Pinpoint the cell where the given text exists, returning its (X, Y) midpoint coordinate. 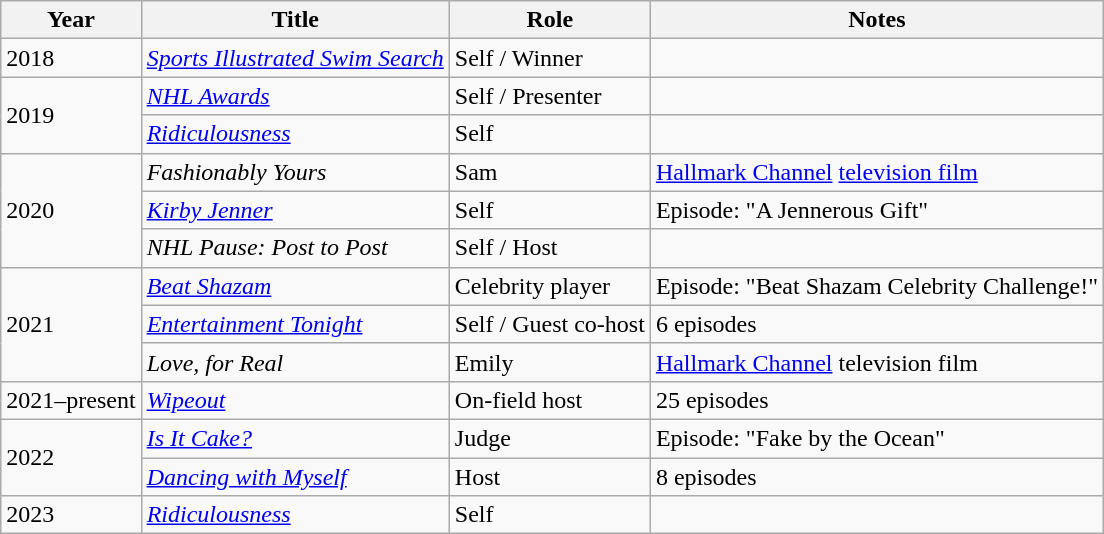
25 episodes (876, 400)
Notes (876, 20)
2020 (71, 210)
Self / Presenter (550, 96)
6 episodes (876, 324)
Judge (550, 438)
Sam (550, 172)
2018 (71, 58)
2022 (71, 457)
Title (295, 20)
Episode: "A Jennerous Gift" (876, 210)
NHL Awards (295, 96)
Host (550, 477)
Beat Shazam (295, 286)
NHL Pause: Post to Post (295, 248)
Wipeout (295, 400)
2023 (71, 515)
Celebrity player (550, 286)
8 episodes (876, 477)
Fashionably Yours (295, 172)
Emily (550, 362)
Is It Cake? (295, 438)
Dancing with Myself (295, 477)
Kirby Jenner (295, 210)
Year (71, 20)
2021–present (71, 400)
Role (550, 20)
2021 (71, 324)
2019 (71, 115)
Entertainment Tonight (295, 324)
On-field host (550, 400)
Self / Host (550, 248)
Episode: "Fake by the Ocean" (876, 438)
Sports Illustrated Swim Search (295, 58)
Self / Guest co-host (550, 324)
Love, for Real (295, 362)
Self / Winner (550, 58)
Episode: "Beat Shazam Celebrity Challenge!" (876, 286)
